Provide the (X, Y) coordinate of the cell's center where the given text is located.  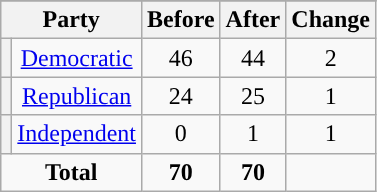
24 (180, 96)
25 (253, 96)
After (253, 20)
Total (72, 172)
Democratic (77, 58)
0 (180, 134)
Change (331, 20)
Party (72, 20)
2 (331, 58)
Independent (77, 134)
44 (253, 58)
46 (180, 58)
Republican (77, 96)
Before (180, 20)
